Search for the cell housing the specified text and yield its [X, Y] center coordinate. 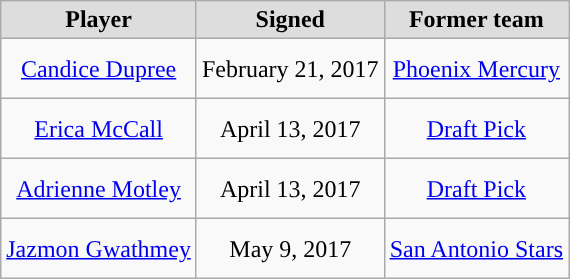
Player [99, 20]
Candice Dupree [99, 69]
Phoenix Mercury [476, 69]
February 21, 2017 [290, 69]
Former team [476, 20]
May 9, 2017 [290, 249]
Signed [290, 20]
Adrienne Motley [99, 189]
Jazmon Gwathmey [99, 249]
San Antonio Stars [476, 249]
Erica McCall [99, 129]
